Determine the (x, y) coordinate at the center of the cell enclosing the given text.  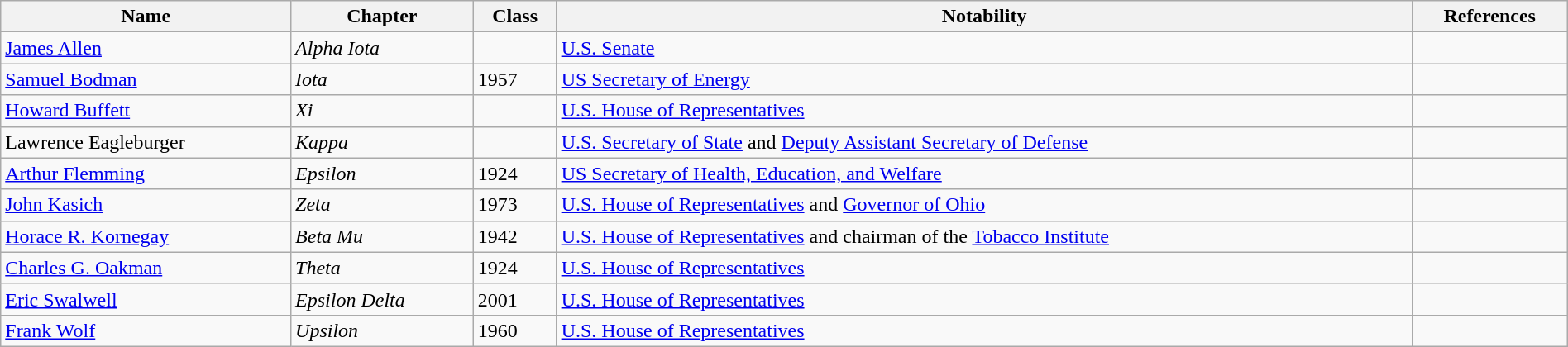
John Kasich (146, 205)
James Allen (146, 48)
1942 (514, 236)
Name (146, 17)
Alpha Iota (382, 48)
1973 (514, 205)
Class (514, 17)
Notability (984, 17)
US Secretary of Health, Education, and Welfare (984, 173)
Chapter (382, 17)
Upsilon (382, 330)
Charles G. Oakman (146, 268)
Frank Wolf (146, 330)
Theta (382, 268)
US Secretary of Energy (984, 79)
U.S. Senate (984, 48)
Howard Buffett (146, 111)
Iota (382, 79)
Xi (382, 111)
References (1489, 17)
Kappa (382, 142)
1957 (514, 79)
Zeta (382, 205)
Epsilon (382, 173)
Epsilon Delta (382, 299)
2001 (514, 299)
Samuel Bodman (146, 79)
Horace R. Kornegay (146, 236)
Arthur Flemming (146, 173)
Lawrence Eagleburger (146, 142)
U.S. Secretary of State and Deputy Assistant Secretary of Defense (984, 142)
1960 (514, 330)
U.S. House of Representatives and Governor of Ohio (984, 205)
U.S. House of Representatives and chairman of the Tobacco Institute (984, 236)
Eric Swalwell (146, 299)
Beta Mu (382, 236)
